Return the [x, y] coordinate for the center point of the cell that contains the specified text.  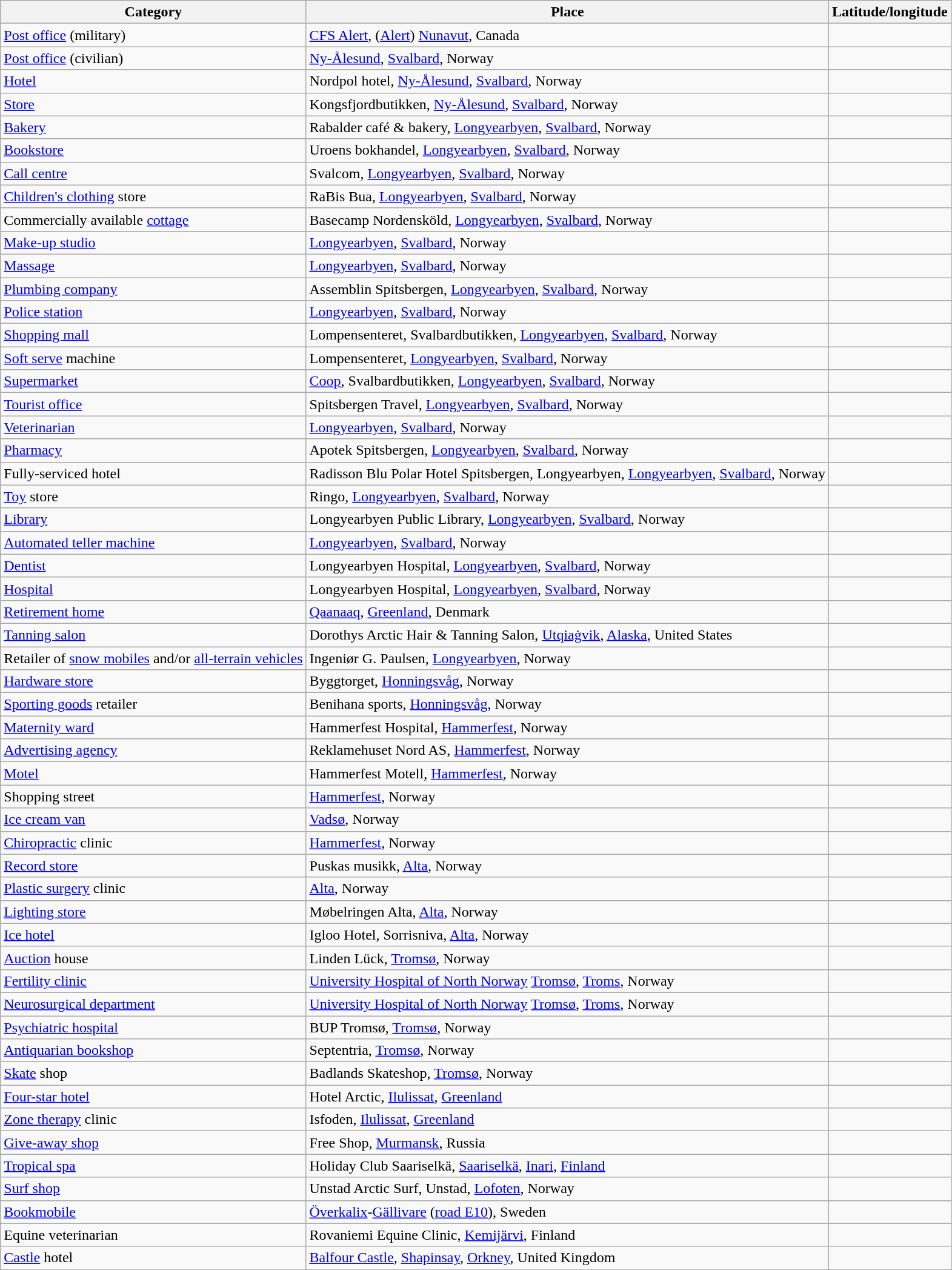
Four-star hotel [153, 1097]
Ice cream van [153, 820]
Svalcom, Longyearbyen, Svalbard, Norway [567, 173]
Fully-serviced hotel [153, 473]
Psychiatric hospital [153, 1028]
Bakery [153, 127]
Commercially available cottage [153, 219]
Basecamp Nordensköld, Longyearbyen, Svalbard, Norway [567, 219]
Post office (military) [153, 35]
Møbelringen Alta, Alta, Norway [567, 912]
Latitude/longitude [890, 12]
Antiquarian bookshop [153, 1051]
CFS Alert, (Alert) Nunavut, Canada [567, 35]
Kongsfjordbutikken, Ny-Ålesund, Svalbard, Norway [567, 104]
Lighting store [153, 912]
Surf shop [153, 1189]
Equine veterinarian [153, 1235]
Tanning salon [153, 635]
Ny-Ålesund, Svalbard, Norway [567, 58]
Lompensenteret, Longyearbyen, Svalbard, Norway [567, 358]
Chiropractic clinic [153, 843]
Longyearbyen Public Library, Longyearbyen, Svalbard, Norway [567, 520]
Rabalder café & bakery, Longyearbyen, Svalbard, Norway [567, 127]
Castle hotel [153, 1258]
Plumbing company [153, 289]
Vadsø, Norway [567, 820]
Soft serve machine [153, 358]
Hospital [153, 589]
Reklamehuset Nord AS, Hammerfest, Norway [567, 750]
Children's clothing store [153, 196]
Rovaniemi Equine Clinic, Kemijärvi, Finland [567, 1235]
Supermarket [153, 381]
Balfour Castle, Shapinsay, Orkney, United Kingdom [567, 1258]
RaBis Bua, Longyearbyen, Svalbard, Norway [567, 196]
Massage [153, 266]
Alta, Norway [567, 889]
Give-away shop [153, 1143]
Toy store [153, 496]
Post office (civilian) [153, 58]
BUP Tromsø, Tromsø, Norway [567, 1028]
Library [153, 520]
Lompensenteret, Svalbardbutikken, Longyearbyen, Svalbard, Norway [567, 335]
Tropical spa [153, 1166]
Retirement home [153, 612]
Ingeniør G. Paulsen, Longyearbyen, Norway [567, 658]
Igloo Hotel, Sorrisniva, Alta, Norway [567, 935]
Linden Lück, Tromsø, Norway [567, 958]
Överkalix-Gällivare (road E10), Sweden [567, 1212]
Radisson Blu Polar Hotel Spitsbergen, Longyearbyen, Longyearbyen, Svalbard, Norway [567, 473]
Motel [153, 774]
Spitsbergen Travel, Longyearbyen, Svalbard, Norway [567, 404]
Plastic surgery clinic [153, 889]
Benihana sports, Honningsvåg, Norway [567, 704]
Dentist [153, 566]
Hardware store [153, 681]
Shopping street [153, 797]
Call centre [153, 173]
Bookstore [153, 150]
Septentria, Tromsø, Norway [567, 1051]
Record store [153, 866]
Badlands Skateshop, Tromsø, Norway [567, 1074]
Auction house [153, 958]
Advertising agency [153, 750]
Holiday Club Saariselkä, Saariselkä, Inari, Finland [567, 1166]
Puskas musikk, Alta, Norway [567, 866]
Nordpol hotel, Ny-Ålesund, Svalbard, Norway [567, 81]
Pharmacy [153, 450]
Tourist office [153, 404]
Skate shop [153, 1074]
Neurosurgical department [153, 1004]
Place [567, 12]
Qaanaaq, Greenland, Denmark [567, 612]
Make-up studio [153, 242]
Dorothys Arctic Hair & Tanning Salon, Utqiaġvik, Alaska, United States [567, 635]
Isfoden, Ilulissat, Greenland [567, 1120]
Coop, Svalbardbutikken, Longyearbyen, Svalbard, Norway [567, 381]
Shopping mall [153, 335]
Veterinarian [153, 427]
Police station [153, 312]
Retailer of snow mobiles and/or all-terrain vehicles [153, 658]
Unstad Arctic Surf, Unstad, Lofoten, Norway [567, 1189]
Byggtorget, Honningsvåg, Norway [567, 681]
Sporting goods retailer [153, 704]
Assemblin Spitsbergen, Longyearbyen, Svalbard, Norway [567, 289]
Bookmobile [153, 1212]
Category [153, 12]
Hammerfest Motell, Hammerfest, Norway [567, 774]
Apotek Spitsbergen, Longyearbyen, Svalbard, Norway [567, 450]
Maternity ward [153, 727]
Zone therapy clinic [153, 1120]
Hotel [153, 81]
Free Shop, Murmansk, Russia [567, 1143]
Hammerfest Hospital, Hammerfest, Norway [567, 727]
Ice hotel [153, 935]
Fertility clinic [153, 981]
Ringo, Longyearbyen, Svalbard, Norway [567, 496]
Store [153, 104]
Uroens bokhandel, Longyearbyen, Svalbard, Norway [567, 150]
Automated teller machine [153, 543]
Hotel Arctic, Ilulissat, Greenland [567, 1097]
